Identify which cell holds the provided text, then report its [x, y] central coordinate. 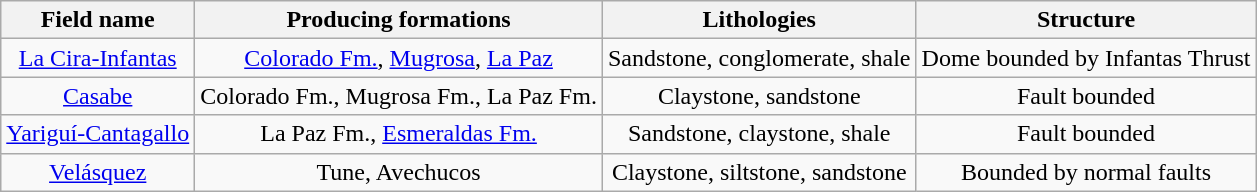
La Paz Fm., Esmeraldas Fm. [399, 134]
Bounded by normal faults [1086, 172]
Tune, Avechucos [399, 172]
Colorado Fm., Mugrosa Fm., La Paz Fm. [399, 96]
Lithologies [759, 20]
Colorado Fm., Mugrosa, La Paz [399, 58]
Dome bounded by Infantas Thrust [1086, 58]
Yariguí-Cantagallo [98, 134]
Claystone, siltstone, sandstone [759, 172]
Field name [98, 20]
Claystone, sandstone [759, 96]
Structure [1086, 20]
Sandstone, claystone, shale [759, 134]
La Cira-Infantas [98, 58]
Velásquez [98, 172]
Sandstone, conglomerate, shale [759, 58]
Casabe [98, 96]
Producing formations [399, 20]
